Identify which cell holds the provided text, then report its [X, Y] central coordinate. 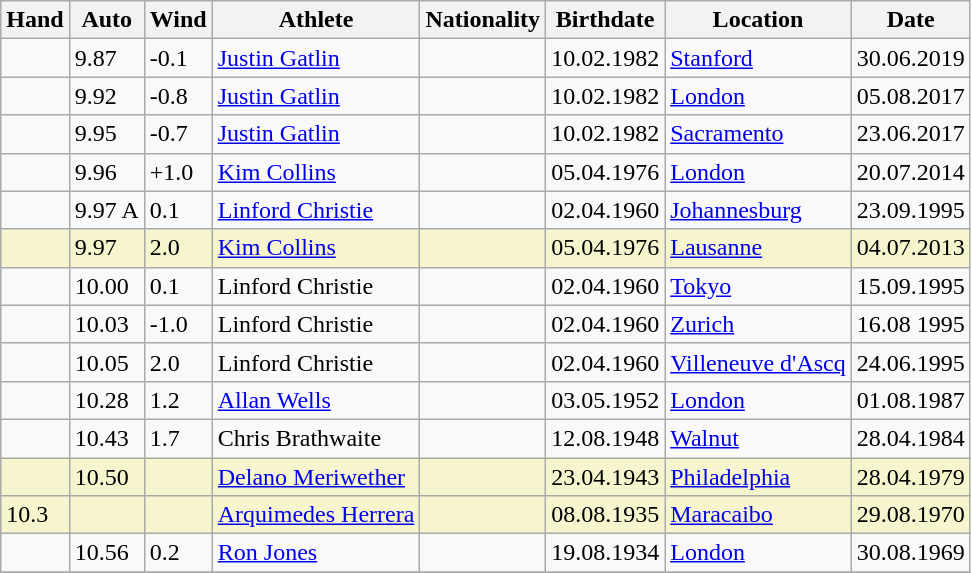
Walnut [758, 438]
Arquimedes Herrera [316, 515]
08.08.1935 [606, 515]
12.08.1948 [606, 438]
10.56 [106, 553]
23.04.1943 [606, 477]
23.09.1995 [910, 210]
0.2 [178, 553]
Wind [178, 20]
9.87 [106, 58]
1.7 [178, 438]
Location [758, 20]
28.04.1984 [910, 438]
15.09.1995 [910, 286]
Athlete [316, 20]
28.04.1979 [910, 477]
Chris Brathwaite [316, 438]
10.50 [106, 477]
10.05 [106, 362]
-0.8 [178, 96]
29.08.1970 [910, 515]
03.05.1952 [606, 400]
23.06.2017 [910, 134]
9.96 [106, 172]
05.08.2017 [910, 96]
9.92 [106, 96]
10.3 [35, 515]
Ron Jones [316, 553]
16.08 1995 [910, 324]
Philadelphia [758, 477]
Lausanne [758, 248]
10.43 [106, 438]
30.08.1969 [910, 553]
-0.1 [178, 58]
Zurich [758, 324]
Hand [35, 20]
01.08.1987 [910, 400]
9.97 A [106, 210]
Tokyo [758, 286]
Johannesburg [758, 210]
-0.7 [178, 134]
Villeneuve d'Ascq [758, 362]
Date [910, 20]
20.07.2014 [910, 172]
24.06.1995 [910, 362]
10.03 [106, 324]
-1.0 [178, 324]
Allan Wells [316, 400]
9.95 [106, 134]
+1.0 [178, 172]
9.97 [106, 248]
1.2 [178, 400]
10.28 [106, 400]
Nationality [483, 20]
Auto [106, 20]
Stanford [758, 58]
19.08.1934 [606, 553]
Maracaibo [758, 515]
Delano Meriwether [316, 477]
10.00 [106, 286]
30.06.2019 [910, 58]
04.07.2013 [910, 248]
Sacramento [758, 134]
Birthdate [606, 20]
